Provide the [x, y] coordinate of the cell's center where the given text is located.  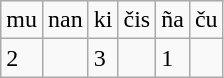
ña [173, 20]
nan [65, 20]
ču [206, 20]
mu [22, 20]
ki [103, 20]
čis [137, 20]
2 [22, 58]
1 [173, 58]
3 [103, 58]
